From the cell containing the given text, extract its center point as [x, y] coordinate. 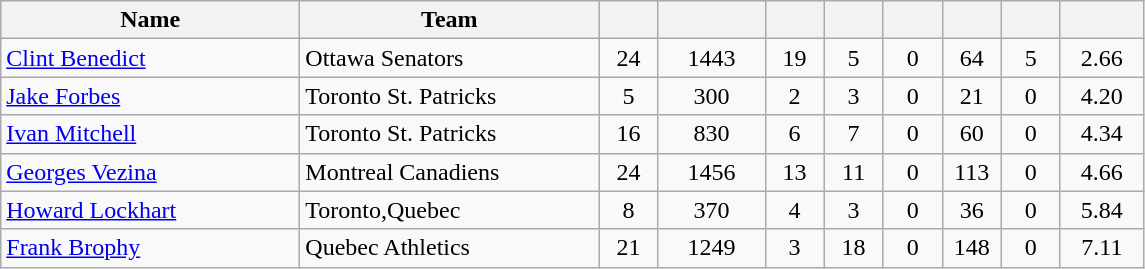
60 [972, 134]
Toronto,Quebec [450, 210]
5.84 [1102, 210]
6 [794, 134]
18 [854, 248]
16 [628, 134]
36 [972, 210]
113 [972, 172]
7 [854, 134]
1456 [712, 172]
4.20 [1102, 96]
Ottawa Senators [450, 58]
830 [712, 134]
4 [794, 210]
7.11 [1102, 248]
Frank Brophy [150, 248]
Georges Vezina [150, 172]
370 [712, 210]
4.34 [1102, 134]
1249 [712, 248]
1443 [712, 58]
Ivan Mitchell [150, 134]
19 [794, 58]
Name [150, 20]
Clint Benedict [150, 58]
2.66 [1102, 58]
Howard Lockhart [150, 210]
Team [450, 20]
13 [794, 172]
4.66 [1102, 172]
8 [628, 210]
Quebec Athletics [450, 248]
64 [972, 58]
Montreal Canadiens [450, 172]
148 [972, 248]
11 [854, 172]
Jake Forbes [150, 96]
2 [794, 96]
300 [712, 96]
